Find where the given text appears and provide that cell's center as (X, Y) coordinate. 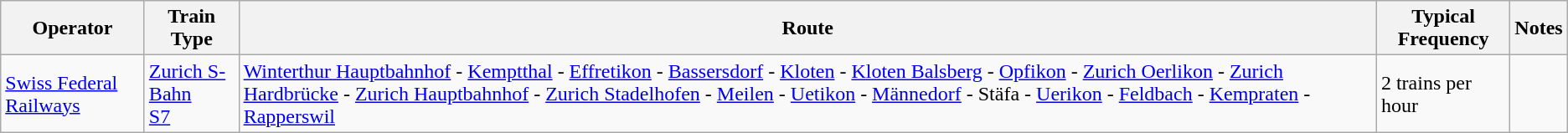
Zurich S-BahnS7 (191, 94)
Swiss Federal Railways (73, 94)
Route (807, 28)
Operator (73, 28)
Train Type (191, 28)
Notes (1539, 28)
Typical Frequency (1442, 28)
2 trains per hour (1442, 94)
